Identify which cell holds the provided text, then report its [x, y] central coordinate. 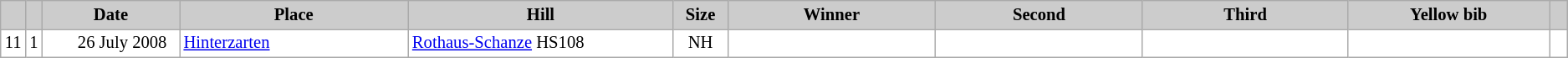
Hill [540, 14]
Place [294, 14]
Winner [831, 14]
Rothaus-Schanze HS108 [540, 43]
1 [33, 43]
26 July 2008 [110, 43]
Date [110, 14]
NH [701, 43]
Yellow bib [1448, 14]
Second [1039, 14]
11 [13, 43]
Third [1245, 14]
Hinterzarten [294, 43]
Size [701, 14]
